Return [x, y] of the center of cell containing provided text 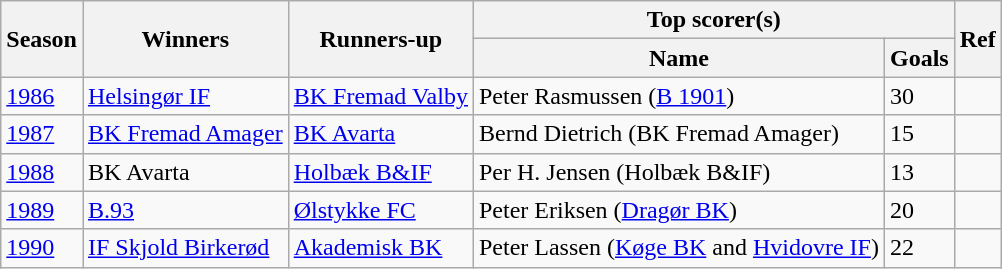
Ref [978, 39]
Name [678, 58]
30 [919, 96]
Peter Lassen (Køge BK and Hvidovre IF) [678, 248]
15 [919, 134]
Season [42, 39]
Peter Eriksen (Dragør BK) [678, 210]
Akademisk BK [380, 248]
IF Skjold Birkerød [185, 248]
1986 [42, 96]
BK Fremad Valby [380, 96]
Runners-up [380, 39]
Top scorer(s) [714, 20]
Ølstykke FC [380, 210]
Peter Rasmussen (B 1901) [678, 96]
Bernd Dietrich (BK Fremad Amager) [678, 134]
Holbæk B&IF [380, 172]
Per H. Jensen (Holbæk B&IF) [678, 172]
1989 [42, 210]
22 [919, 248]
Goals [919, 58]
1988 [42, 172]
B.93 [185, 210]
1987 [42, 134]
20 [919, 210]
Helsingør IF [185, 96]
1990 [42, 248]
BK Fremad Amager [185, 134]
Winners [185, 39]
13 [919, 172]
